Return the [X, Y] coordinate for the center point of the cell that contains the specified text.  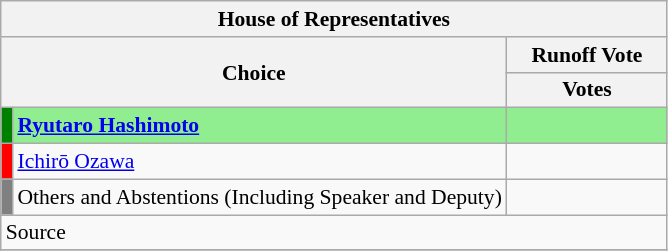
Runoff Vote [587, 55]
Source [334, 233]
Others and Abstentions (Including Speaker and Deputy) [260, 197]
Votes [587, 90]
Choice [254, 72]
Ryutaro Hashimoto [260, 126]
Ichirō Ozawa [260, 162]
House of Representatives [334, 19]
